Output the (X, Y) coordinate of the center of the cell containing the given text.  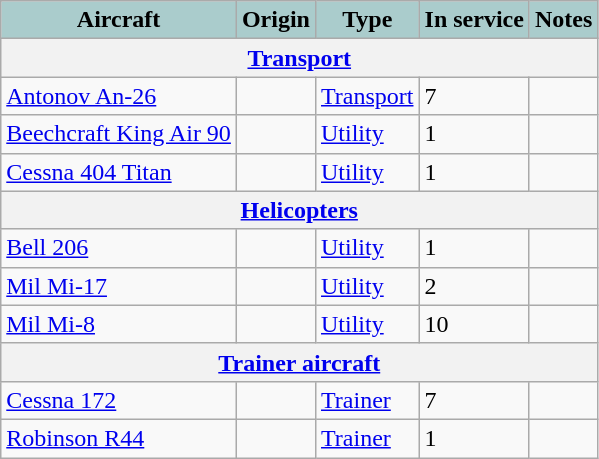
10 (474, 324)
Antonov An-26 (119, 96)
Origin (276, 20)
Cessna 172 (119, 400)
In service (474, 20)
Mil Mi-17 (119, 286)
Beechcraft King Air 90 (119, 134)
Bell 206 (119, 248)
Helicopters (300, 210)
Aircraft (119, 20)
Notes (563, 20)
2 (474, 286)
Type (367, 20)
Trainer aircraft (300, 362)
Cessna 404 Titan (119, 172)
Mil Mi-8 (119, 324)
Robinson R44 (119, 438)
